Determine the (x, y) coordinate at the center of the cell enclosing the given text.  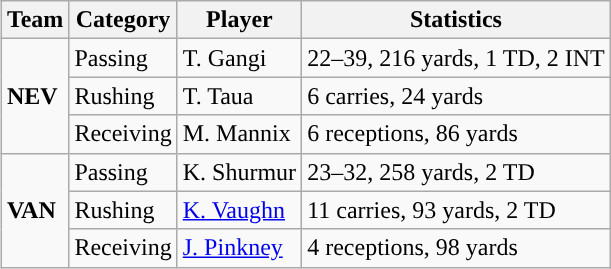
Category (123, 20)
11 carries, 93 yards, 2 TD (456, 210)
23–32, 258 yards, 2 TD (456, 172)
NEV (35, 96)
Statistics (456, 20)
4 receptions, 98 yards (456, 248)
K. Shurmur (239, 172)
VAN (35, 210)
K. Vaughn (239, 210)
Player (239, 20)
T. Gangi (239, 58)
J. Pinkney (239, 248)
6 receptions, 86 yards (456, 134)
T. Taua (239, 96)
Team (35, 20)
6 carries, 24 yards (456, 96)
22–39, 216 yards, 1 TD, 2 INT (456, 58)
M. Mannix (239, 134)
